From the cell containing the given text, extract its center point as (X, Y) coordinate. 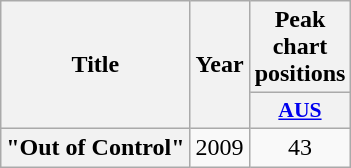
43 (300, 147)
Peak chart positions (300, 47)
Year (220, 65)
Title (96, 65)
AUS (300, 111)
2009 (220, 147)
"Out of Control" (96, 147)
